Return [x, y] of the center of cell containing provided text 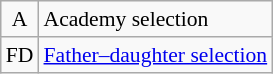
Academy selection [155, 19]
FD [20, 55]
Father–daughter selection [155, 55]
A [20, 19]
